From the cell containing the given text, extract its center point as (x, y) coordinate. 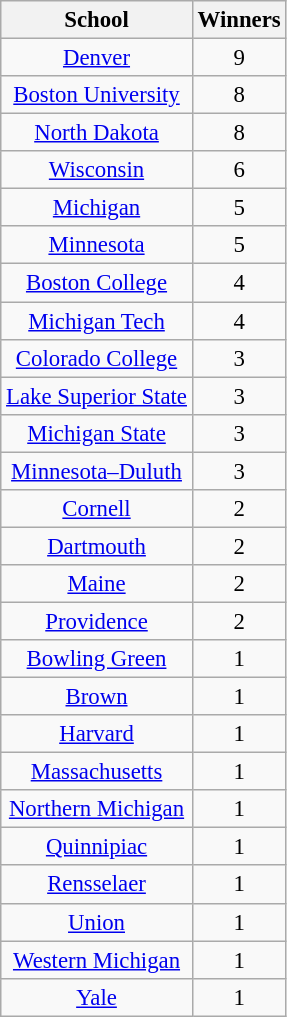
Colorado College (97, 358)
Winners (239, 20)
Yale (97, 997)
Western Michigan (97, 960)
Boston College (97, 283)
Minnesota (97, 245)
Dartmouth (97, 546)
Bowling Green (97, 659)
Minnesota–Duluth (97, 471)
Northern Michigan (97, 809)
Maine (97, 584)
Harvard (97, 734)
North Dakota (97, 133)
Providence (97, 621)
Massachusetts (97, 772)
Boston University (97, 95)
School (97, 20)
Brown (97, 697)
9 (239, 58)
Rensselaer (97, 885)
Michigan (97, 208)
Michigan Tech (97, 321)
Michigan State (97, 433)
Denver (97, 58)
Cornell (97, 509)
6 (239, 170)
Wisconsin (97, 170)
Quinnipiac (97, 847)
Union (97, 922)
Lake Superior State (97, 396)
